Find where the given text appears and provide that cell's center as [X, Y] coordinate. 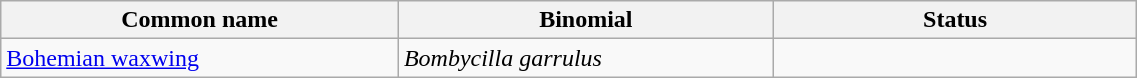
Common name [200, 20]
Status [955, 20]
Binomial [586, 20]
Bombycilla garrulus [586, 58]
Bohemian waxwing [200, 58]
